Provide the [x, y] coordinate of the cell's center where the given text is located.  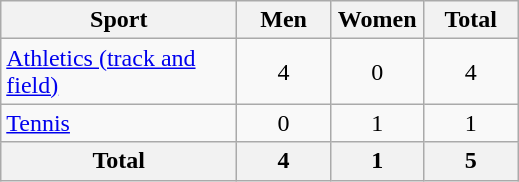
Sport [119, 20]
Athletics (track and field) [119, 72]
5 [471, 161]
Tennis [119, 123]
Men [284, 20]
Women [377, 20]
